Locate the cell with the specified text and output its (X, Y) center coordinate. 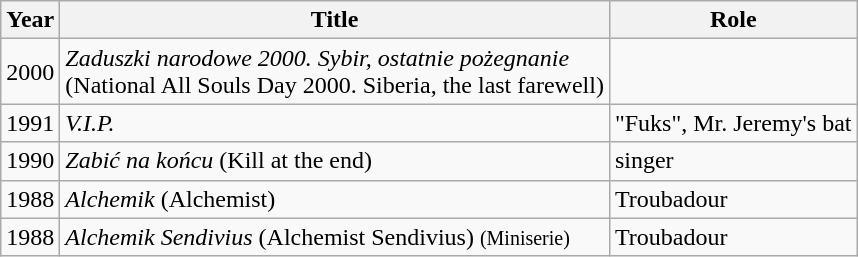
Year (30, 20)
Alchemik Sendivius (Alchemist Sendivius) (Miniserie) (335, 237)
Title (335, 20)
Role (733, 20)
2000 (30, 72)
1991 (30, 123)
V.I.P. (335, 123)
Zabić na końcu (Kill at the end) (335, 161)
1990 (30, 161)
singer (733, 161)
Alchemik (Alchemist) (335, 199)
"Fuks", Mr. Jeremy's bat (733, 123)
Zaduszki narodowe 2000. Sybir, ostatnie pożegnanie (National All Souls Day 2000. Siberia, the last farewell) (335, 72)
